Detect which cell encompasses the target text, then output its [X, Y] center coordinate. 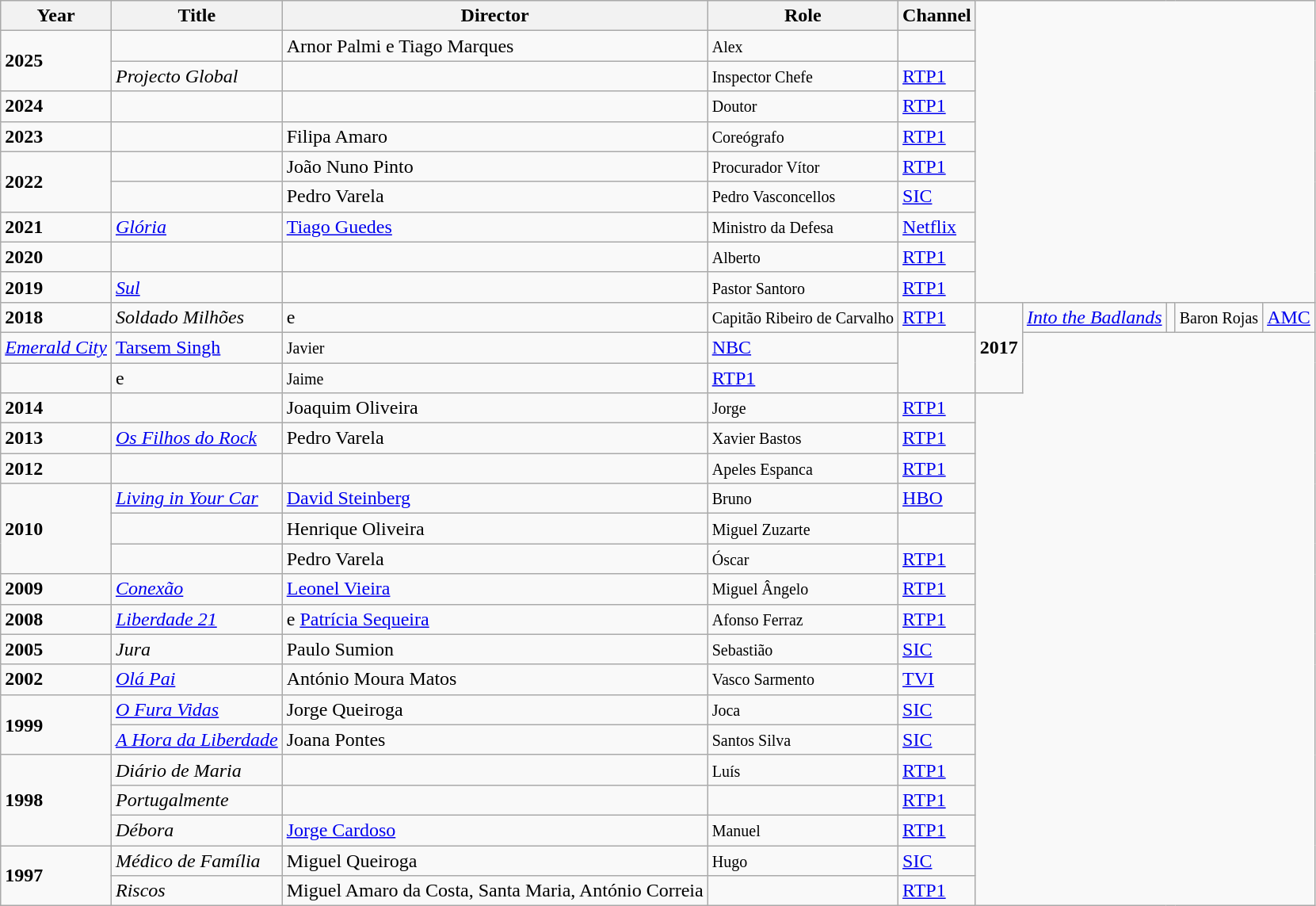
2024 [56, 106]
Capitão Ribeiro de Carvalho [803, 317]
Title [196, 16]
Bruno [803, 499]
Coreógrafo [803, 136]
Procurador Vítor [803, 166]
David Steinberg [494, 499]
Conexão [196, 589]
O Fura Vidas [196, 709]
Into the Badlands [1094, 317]
Filipa Amaro [494, 136]
Leonel Vieira [494, 589]
Channel [937, 16]
Médico de Família [196, 860]
2005 [56, 649]
1998 [56, 800]
Vasco Sarmento [803, 679]
1999 [56, 724]
Joana Pontes [494, 740]
2014 [56, 408]
Paulo Sumion [494, 649]
TVI [937, 679]
Tarsem Singh [196, 347]
Arnor Palmi e Tiago Marques [494, 46]
Soldado Milhões [196, 317]
Role [803, 16]
1997 [56, 875]
António Moura Matos [494, 679]
A Hora da Liberdade [196, 740]
Year [56, 16]
Sebastião [803, 649]
Apeles Espanca [803, 468]
Óscar [803, 559]
Joca [803, 709]
Alberto [803, 257]
Xavier Bastos [803, 438]
Miguel Zuzarte [803, 529]
Pastor Santoro [803, 287]
e Patrícia Sequeira [494, 619]
Riscos [196, 891]
2008 [56, 619]
Ministro da Defesa [803, 227]
2019 [56, 287]
2012 [56, 468]
Miguel Queiroga [494, 860]
Luís [803, 770]
Portugalmente [196, 800]
2009 [56, 589]
Jaime [494, 378]
Doutor [803, 106]
AMC [1289, 317]
Afonso Ferraz [803, 619]
2025 [56, 61]
2013 [56, 438]
Alex [803, 46]
HBO [937, 499]
Emerald City [56, 347]
Os Filhos do Rock [196, 438]
2010 [56, 529]
Hugo [803, 860]
Manuel [803, 830]
Miguel Amaro da Costa, Santa Maria, António Correia [494, 891]
NBC [803, 347]
Henrique Oliveira [494, 529]
Jura [196, 649]
Joaquim Oliveira [494, 408]
Olá Pai [196, 679]
2023 [56, 136]
Baron Rojas [1219, 317]
2021 [56, 227]
Pedro Vasconcellos [803, 197]
Glória [196, 227]
Projecto Global [196, 76]
2022 [56, 182]
Jorge [803, 408]
Jorge Queiroga [494, 709]
Jorge Cardoso [494, 830]
Santos Silva [803, 740]
Inspector Chefe [803, 76]
Diário de Maria [196, 770]
Tiago Guedes [494, 227]
Netflix [937, 227]
Director [494, 16]
Miguel Ângelo [803, 589]
Javier [494, 347]
Débora [196, 830]
2018 [56, 317]
Liberdade 21 [196, 619]
2017 [998, 347]
2020 [56, 257]
Sul [196, 287]
2002 [56, 679]
Living in Your Car [196, 499]
João Nuno Pinto [494, 166]
